Identify which cell holds the provided text, then report its (x, y) central coordinate. 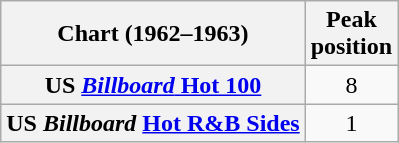
Peakposition (351, 34)
US Billboard Hot R&B Sides (153, 123)
Chart (1962–1963) (153, 34)
1 (351, 123)
US Billboard Hot 100 (153, 85)
8 (351, 85)
